Determine the [x, y] coordinate at the center of the cell enclosing the given text.  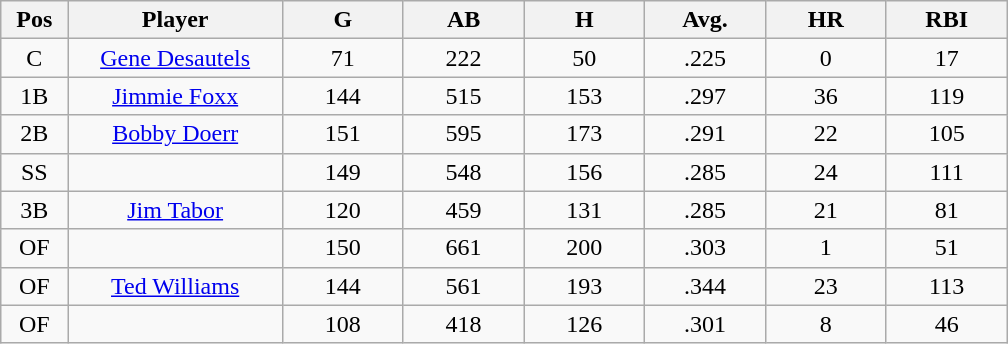
Jimmie Foxx [176, 96]
222 [464, 58]
Bobby Doerr [176, 134]
661 [464, 248]
Pos [34, 20]
0 [826, 58]
RBI [946, 20]
595 [464, 134]
17 [946, 58]
111 [946, 172]
151 [342, 134]
149 [342, 172]
.297 [706, 96]
24 [826, 172]
AB [464, 20]
SS [34, 172]
173 [584, 134]
Jim Tabor [176, 210]
156 [584, 172]
153 [584, 96]
120 [342, 210]
126 [584, 324]
46 [946, 324]
150 [342, 248]
Ted Williams [176, 286]
.344 [706, 286]
1 [826, 248]
3B [34, 210]
108 [342, 324]
193 [584, 286]
Player [176, 20]
548 [464, 172]
51 [946, 248]
113 [946, 286]
.303 [706, 248]
8 [826, 324]
HR [826, 20]
21 [826, 210]
.291 [706, 134]
119 [946, 96]
22 [826, 134]
131 [584, 210]
.225 [706, 58]
1B [34, 96]
459 [464, 210]
71 [342, 58]
23 [826, 286]
561 [464, 286]
H [584, 20]
Gene Desautels [176, 58]
Avg. [706, 20]
515 [464, 96]
200 [584, 248]
2B [34, 134]
G [342, 20]
50 [584, 58]
418 [464, 324]
105 [946, 134]
36 [826, 96]
.301 [706, 324]
81 [946, 210]
C [34, 58]
